Return (x, y) of the center of cell containing provided text 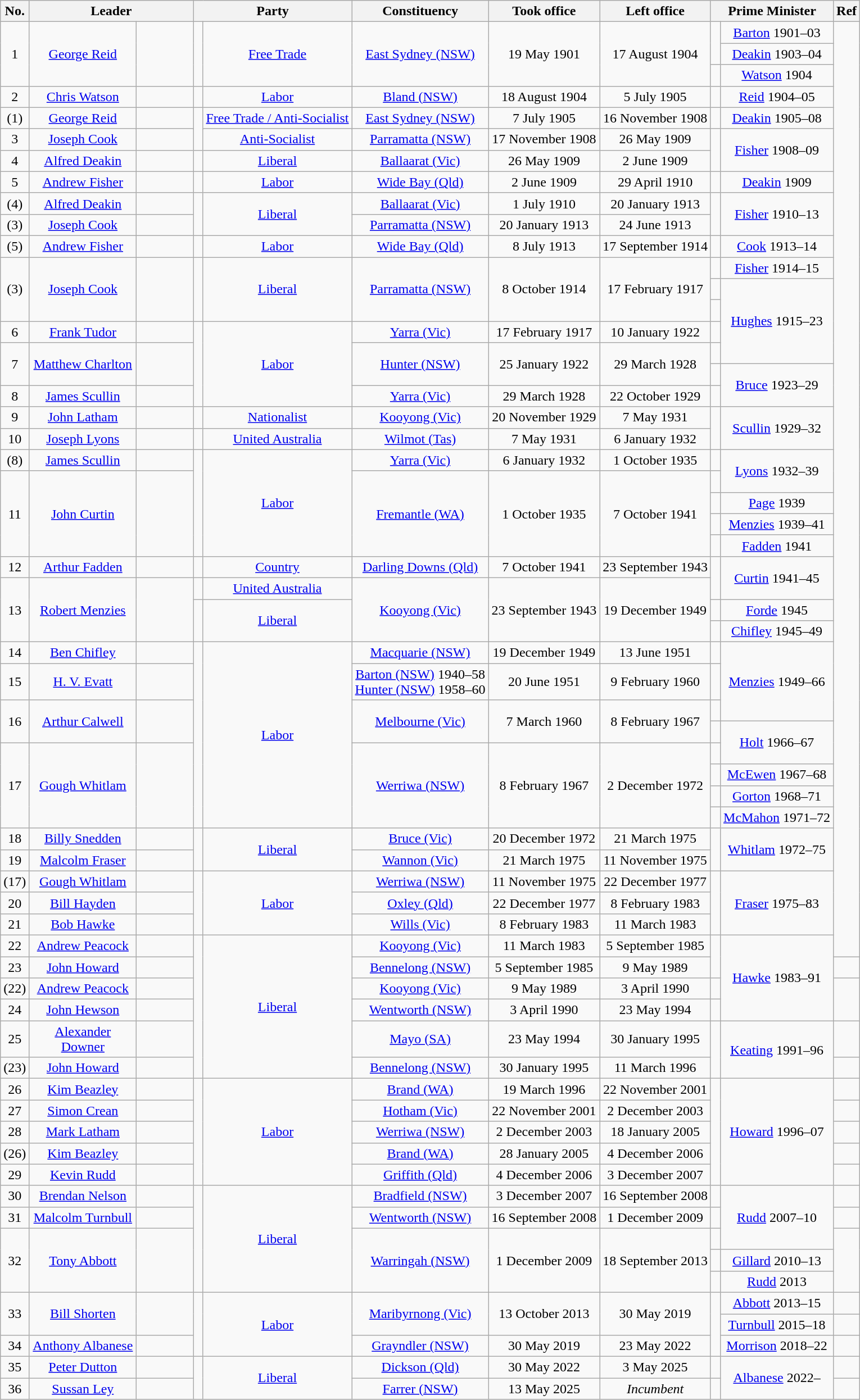
18 September 2013 (655, 1260)
7 July 1905 (544, 118)
29 April 1910 (655, 182)
Malcolm Turnbull (83, 1217)
20 December 1972 (544, 839)
Incumbent (655, 1389)
Howard 1996–07 (777, 1132)
3 May 2025 (655, 1367)
Hunter (NSW) (420, 364)
Free Trade / Anti-Socialist (278, 118)
John Latham (83, 417)
Keating 1991–96 (777, 1049)
Fremantle (WA) (420, 513)
Chifley 1945–49 (777, 631)
18 January 2005 (655, 1132)
Took office (544, 11)
(8) (15, 460)
19 May 1901 (544, 54)
32 (15, 1260)
Wannon (Vic) (420, 860)
Bradfield (NSW) (420, 1196)
5 (15, 182)
Grayndler (NSW) (420, 1346)
Abbott 2013–15 (777, 1303)
27 (15, 1111)
Mayo (SA) (420, 1039)
Fisher 1914–15 (777, 268)
34 (15, 1346)
Constituency (420, 11)
Prime Minister (772, 11)
Ben Chifley (83, 653)
22 October 1929 (655, 396)
(5) (15, 246)
Watson 1904 (777, 75)
(4) (15, 203)
14 (15, 653)
2 (15, 97)
Curtin 1941–45 (777, 578)
Wills (Vic) (420, 924)
Bob Hawke (83, 924)
Kevin Rudd (83, 1175)
8 July 1913 (544, 246)
28 January 2005 (544, 1153)
Bill Hayden (83, 903)
(17) (15, 881)
Rudd 2013 (777, 1281)
Matthew Charlton (83, 364)
Left office (655, 11)
9 February 1960 (655, 682)
18 (15, 839)
15 (15, 682)
(23) (15, 1068)
Arthur Fadden (83, 567)
Deakin 1905–08 (777, 118)
20 November 1929 (544, 417)
13 October 2013 (544, 1313)
Melbourne (Vic) (420, 721)
Farrer (NSW) (420, 1389)
1 July 1910 (544, 203)
17 (15, 785)
Fadden 1941 (777, 546)
Bruce 1923–29 (777, 385)
Deakin 1909 (777, 182)
1 (15, 54)
John Curtin (83, 513)
Wilmot (Tas) (420, 439)
3 (15, 139)
(22) (15, 989)
Nationalist (278, 417)
17 September 1914 (655, 246)
Hotham (Vic) (420, 1111)
Darling Downs (Qld) (420, 567)
13 (15, 610)
Gorton 1968–71 (777, 796)
Chris Watson (83, 97)
Scullin 1929–32 (777, 428)
Anti-Socialist (278, 139)
7 (15, 364)
Bruce (Vic) (420, 839)
30 (15, 1196)
Barton (NSW) 1940–58Hunter (NSW) 1958–60 (420, 682)
Cook 1913–14 (777, 246)
5 July 1905 (655, 97)
Hawke 1983–91 (777, 978)
31 (15, 1217)
13 May 2025 (544, 1389)
Fraser 1975–83 (777, 903)
24 June 1913 (655, 225)
(1) (15, 118)
18 August 1904 (544, 97)
36 (15, 1389)
Forde 1945 (777, 610)
13 June 1951 (655, 653)
12 (15, 567)
(26) (15, 1153)
Brendan Nelson (83, 1196)
9 (15, 417)
10 (15, 439)
23 (15, 967)
Malcolm Fraser (83, 860)
Bill Shorten (83, 1313)
McMahon 1971–72 (777, 817)
23 May 2022 (655, 1346)
Country (278, 567)
Menzies 1949–66 (777, 682)
30 May 2022 (544, 1367)
25 January 1922 (544, 364)
Frank Tudor (83, 332)
26 (15, 1089)
Rudd 2007–10 (777, 1217)
H. V. Evatt (83, 682)
Whitlam 1972–75 (777, 849)
25 (15, 1039)
Billy Snedden (83, 839)
Griffith (Qld) (420, 1175)
11 March 1996 (655, 1068)
Maribyrnong (Vic) (420, 1313)
19 (15, 860)
Bland (NSW) (420, 97)
McEwen 1967–68 (777, 775)
35 (15, 1367)
No. (15, 11)
Fisher 1908–09 (777, 150)
Holt 1966–67 (777, 743)
Joseph Lyons (83, 439)
Reid 1904–05 (777, 97)
Morrison 2018–22 (777, 1346)
24 (15, 1010)
11 (15, 513)
Simon Crean (83, 1111)
Dickson (Qld) (420, 1367)
Hughes 1915–23 (777, 321)
Fisher 1910–13 (777, 214)
Warringah (NSW) (420, 1260)
Oxley (Qld) (420, 903)
Page 1939 (777, 503)
20 June 1951 (544, 682)
Menzies 1939–41 (777, 524)
Robert Menzies (83, 610)
21 (15, 924)
28 (15, 1132)
10 January 1922 (655, 332)
33 (15, 1313)
29 (15, 1175)
Free Trade (278, 54)
16 November 1908 (655, 118)
6 (15, 332)
Tony Abbott (83, 1260)
Deakin 1903–04 (777, 54)
2 December 1972 (655, 785)
20 (15, 903)
4 (15, 161)
Alexander Downer (83, 1039)
Arthur Calwell (83, 721)
Gillard 2010–13 (777, 1260)
Barton 1901–03 (777, 33)
Leader (111, 11)
Peter Dutton (83, 1367)
Ref (847, 11)
Party (273, 11)
19 March 1996 (544, 1089)
John Hewson (83, 1010)
Lyons 1932–39 (777, 471)
Turnbull 2015–18 (777, 1324)
22 (15, 946)
Albanese 2022– (777, 1378)
7 March 1960 (544, 721)
Sussan Ley (83, 1389)
8 October 1914 (544, 289)
16 (15, 721)
17 November 1908 (544, 139)
Anthony Albanese (83, 1346)
Mark Latham (83, 1132)
17 August 1904 (655, 54)
8 (15, 396)
Macquarie (NSW) (420, 653)
